Search for the cell housing the specified text and yield its [X, Y] center coordinate. 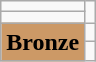
Bronze [43, 42]
